Locate the cell with the specified text and output its [x, y] center coordinate. 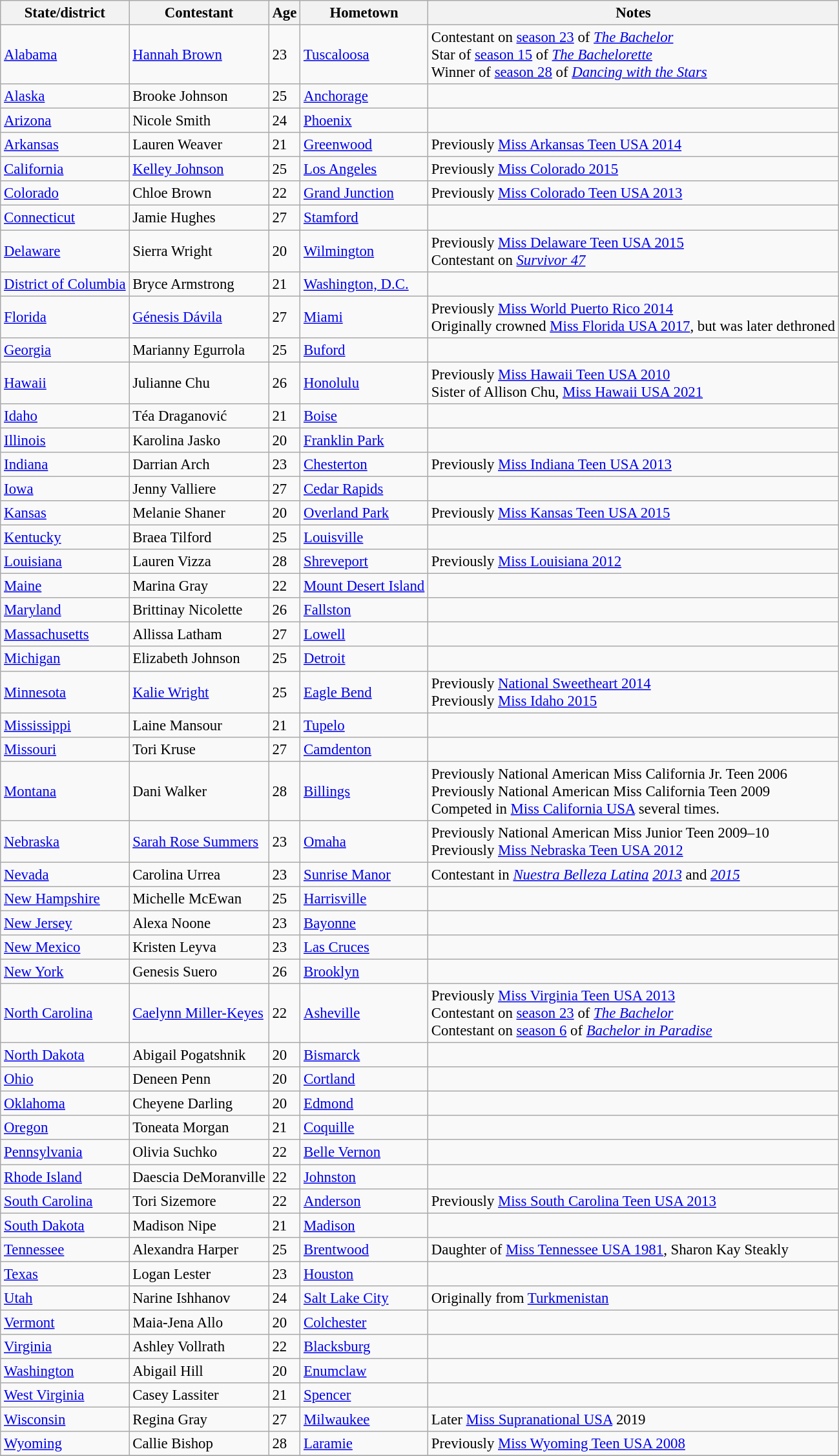
Missouri [65, 749]
New Hampshire [65, 899]
Hometown [364, 13]
Maia-Jena Allo [199, 1322]
Omaha [364, 841]
Greenwood [364, 145]
Nicole Smith [199, 121]
Nebraska [65, 841]
Previously Miss Arkansas Teen USA 2014 [634, 145]
Téa Draganović [199, 416]
Contestant [199, 13]
Billings [364, 791]
Ashley Vollrath [199, 1347]
Colchester [364, 1322]
Daughter of Miss Tennessee USA 1981, Sharon Kay Steakly [634, 1249]
Laine Mansour [199, 725]
Wyoming [65, 1444]
Oklahoma [65, 1104]
Texas [65, 1274]
Previously Miss Hawaii Teen USA 2010Sister of Allison Chu, Miss Hawaii USA 2021 [634, 383]
Madison Nipe [199, 1225]
Cortland [364, 1079]
Sunrise Manor [364, 874]
Brittinay Nicolette [199, 610]
Dani Walker [199, 791]
Karolina Jasko [199, 440]
Toneata Morgan [199, 1128]
Arizona [65, 121]
Cedar Rapids [364, 489]
Miami [364, 317]
Arkansas [65, 145]
Chesterton [364, 465]
Jenny Valliere [199, 489]
Washington [65, 1371]
Enumclaw [364, 1371]
Rhode Island [65, 1177]
Utah [65, 1298]
Kristen Leyva [199, 947]
Abigail Pogatshnik [199, 1055]
Camdenton [364, 749]
North Carolina [65, 1013]
Brooklyn [364, 972]
Massachusetts [65, 635]
Previously Miss South Carolina Teen USA 2013 [634, 1201]
Idaho [65, 416]
Previously Miss Wyoming Teen USA 2008 [634, 1444]
Louisiana [65, 562]
Harrisville [364, 899]
Blacksburg [364, 1347]
Los Angeles [364, 169]
Julianne Chu [199, 383]
Marianny Egurrola [199, 350]
Michigan [65, 659]
Lowell [364, 635]
Montana [65, 791]
Wilmington [364, 251]
Alexa Noone [199, 923]
Genesis Suero [199, 972]
Wisconsin [65, 1420]
Spencer [364, 1395]
Connecticut [65, 218]
Previously Miss Colorado Teen USA 2013 [634, 193]
Brooke Johnson [199, 96]
Maryland [65, 610]
Jamie Hughes [199, 218]
Bismarck [364, 1055]
Fallston [364, 610]
Tennessee [65, 1249]
Contestant on season 23 of The BachelorStar of season 15 of The BacheloretteWinner of season 28 of Dancing with the Stars [634, 55]
Cheyene Darling [199, 1104]
Alexandra Harper [199, 1249]
Kansas [65, 513]
Notes [634, 13]
Alabama [65, 55]
Tupelo [364, 725]
Edmond [364, 1104]
Darrian Arch [199, 465]
Louisville [364, 538]
Michelle McEwan [199, 899]
Previously Miss Indiana Teen USA 2013 [634, 465]
Ohio [65, 1079]
Originally from Turkmenistan [634, 1298]
Laramie [364, 1444]
Johnston [364, 1177]
Iowa [65, 489]
West Virginia [65, 1395]
Carolina Urrea [199, 874]
Bryce Armstrong [199, 284]
Virginia [65, 1347]
Braea Tilford [199, 538]
Florida [65, 317]
Lauren Weaver [199, 145]
Franklin Park [364, 440]
Detroit [364, 659]
Phoenix [364, 121]
State/district [65, 13]
Caelynn Miller-Keyes [199, 1013]
Previously Miss Colorado 2015 [634, 169]
Anderson [364, 1201]
Logan Lester [199, 1274]
Madison [364, 1225]
Previously Miss Delaware Teen USA 2015Contestant on Survivor 47 [634, 251]
District of Columbia [65, 284]
Hawaii [65, 383]
Previously Miss Kansas Teen USA 2015 [634, 513]
Salt Lake City [364, 1298]
South Dakota [65, 1225]
Tuscaloosa [364, 55]
Deneen Penn [199, 1079]
Casey Lassiter [199, 1395]
Kelley Johnson [199, 169]
Buford [364, 350]
Abigail Hill [199, 1371]
Las Cruces [364, 947]
Sierra Wright [199, 251]
Previously Miss Virginia Teen USA 2013Contestant on season 23 of The BachelorContestant on season 6 of Bachelor in Paradise [634, 1013]
Daescia DeMoranville [199, 1177]
Maine [65, 586]
Indiana [65, 465]
Shreveport [364, 562]
Georgia [65, 350]
Melanie Shaner [199, 513]
Génesis Dávila [199, 317]
Previously National American Miss Junior Teen 2009–10Previously Miss Nebraska Teen USA 2012 [634, 841]
South Carolina [65, 1201]
Allissa Latham [199, 635]
Boise [364, 416]
Previously National Sweetheart 2014Previously Miss Idaho 2015 [634, 691]
Chloe Brown [199, 193]
Alaska [65, 96]
New Mexico [65, 947]
Previously Miss Louisiana 2012 [634, 562]
Colorado [65, 193]
Kalie Wright [199, 691]
Sarah Rose Summers [199, 841]
Later Miss Supranational USA 2019 [634, 1420]
Oregon [65, 1128]
Delaware [65, 251]
Asheville [364, 1013]
North Dakota [65, 1055]
Tori Sizemore [199, 1201]
Mississippi [65, 725]
California [65, 169]
Regina Gray [199, 1420]
Contestant in Nuestra Belleza Latina 2013 and 2015 [634, 874]
Tori Kruse [199, 749]
New York [65, 972]
Olivia Suchko [199, 1152]
Callie Bishop [199, 1444]
Bayonne [364, 923]
Mount Desert Island [364, 586]
Marina Gray [199, 586]
Milwaukee [364, 1420]
Vermont [65, 1322]
Anchorage [364, 96]
Washington, D.C. [364, 284]
Kentucky [65, 538]
Belle Vernon [364, 1152]
Pennsylvania [65, 1152]
Illinois [65, 440]
Brentwood [364, 1249]
Minnesota [65, 691]
Houston [364, 1274]
Narine Ishhanov [199, 1298]
New Jersey [65, 923]
Grand Junction [364, 193]
Elizabeth Johnson [199, 659]
Age [284, 13]
Coquille [364, 1128]
Stamford [364, 218]
Honolulu [364, 383]
Previously Miss World Puerto Rico 2014Originally crowned Miss Florida USA 2017, but was later dethroned [634, 317]
Overland Park [364, 513]
Hannah Brown [199, 55]
Eagle Bend [364, 691]
Lauren Vizza [199, 562]
Nevada [65, 874]
